Return the [x, y] coordinate for the center point of the cell that contains the specified text.  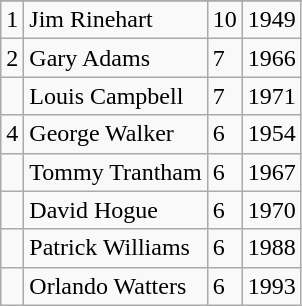
Tommy Trantham [116, 172]
1966 [272, 58]
George Walker [116, 134]
1971 [272, 96]
10 [224, 20]
2 [12, 58]
1 [12, 20]
1993 [272, 286]
Gary Adams [116, 58]
David Hogue [116, 210]
1949 [272, 20]
Jim Rinehart [116, 20]
Louis Campbell [116, 96]
1954 [272, 134]
1988 [272, 248]
1967 [272, 172]
Patrick Williams [116, 248]
4 [12, 134]
1970 [272, 210]
Orlando Watters [116, 286]
